Find where the given text appears and provide that cell's center as [x, y] coordinate. 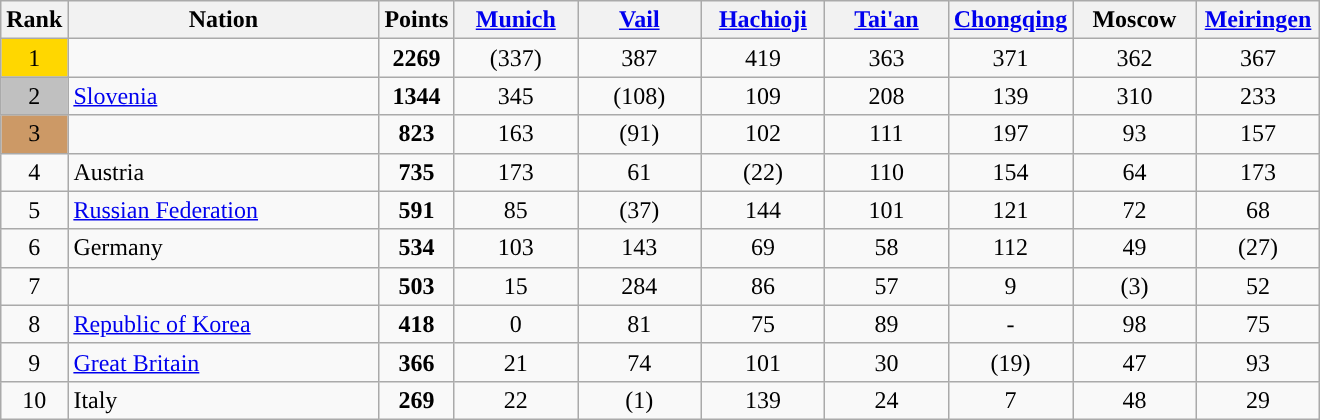
2 [34, 96]
Tai'an [887, 20]
1344 [416, 96]
112 [1010, 248]
86 [763, 286]
143 [640, 248]
363 [887, 58]
387 [640, 58]
85 [516, 210]
111 [887, 134]
284 [640, 286]
98 [1135, 324]
57 [887, 286]
(27) [1258, 248]
109 [763, 96]
Rank [34, 20]
823 [416, 134]
1 [34, 58]
- [1010, 324]
366 [416, 362]
81 [640, 324]
Chongqing [1010, 20]
4 [34, 172]
591 [416, 210]
3 [34, 134]
103 [516, 248]
68 [1258, 210]
58 [887, 248]
5 [34, 210]
163 [516, 134]
(22) [763, 172]
418 [416, 324]
121 [1010, 210]
Austria [224, 172]
0 [516, 324]
197 [1010, 134]
(3) [1135, 286]
Hachioji [763, 20]
Slovenia [224, 96]
Munich [516, 20]
(91) [640, 134]
10 [34, 400]
(37) [640, 210]
69 [763, 248]
362 [1135, 58]
47 [1135, 362]
74 [640, 362]
(337) [516, 58]
52 [1258, 286]
345 [516, 96]
367 [1258, 58]
61 [640, 172]
102 [763, 134]
21 [516, 362]
(1) [640, 400]
(19) [1010, 362]
49 [1135, 248]
2269 [416, 58]
208 [887, 96]
72 [1135, 210]
8 [34, 324]
503 [416, 286]
Great Britain [224, 362]
269 [416, 400]
154 [1010, 172]
15 [516, 286]
Germany [224, 248]
735 [416, 172]
Nation [224, 20]
(108) [640, 96]
Points [416, 20]
534 [416, 248]
Italy [224, 400]
64 [1135, 172]
Republic of Korea [224, 324]
48 [1135, 400]
24 [887, 400]
29 [1258, 400]
30 [887, 362]
157 [1258, 134]
Moscow [1135, 20]
110 [887, 172]
371 [1010, 58]
89 [887, 324]
Russian Federation [224, 210]
310 [1135, 96]
419 [763, 58]
Vail [640, 20]
Meiringen [1258, 20]
144 [763, 210]
6 [34, 248]
233 [1258, 96]
22 [516, 400]
